Find where the given text appears and provide that cell's center as (X, Y) coordinate. 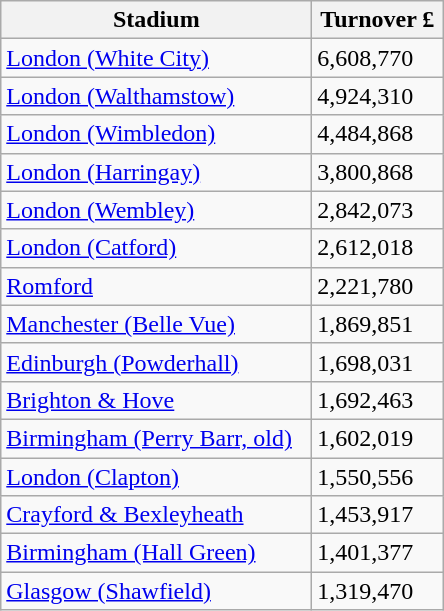
London (White City) (156, 58)
Crayford & Bexleyheath (156, 515)
1,550,556 (378, 477)
1,698,031 (378, 362)
1,692,463 (378, 400)
4,484,868 (378, 134)
Birmingham (Perry Barr, old) (156, 438)
1,453,917 (378, 515)
London (Clapton) (156, 477)
Edinburgh (Powderhall) (156, 362)
2,221,780 (378, 286)
Romford (156, 286)
1,401,377 (378, 553)
2,612,018 (378, 248)
London (Walthamstow) (156, 96)
Stadium (156, 20)
Brighton & Hove (156, 400)
Birmingham (Hall Green) (156, 553)
1,319,470 (378, 591)
1,869,851 (378, 324)
London (Harringay) (156, 172)
2,842,073 (378, 210)
3,800,868 (378, 172)
London (Wembley) (156, 210)
Turnover £ (378, 20)
London (Wimbledon) (156, 134)
Glasgow (Shawfield) (156, 591)
Manchester (Belle Vue) (156, 324)
4,924,310 (378, 96)
London (Catford) (156, 248)
1,602,019 (378, 438)
6,608,770 (378, 58)
